For the text-containing cell, return its midpoint in (X, Y) coordinate format. 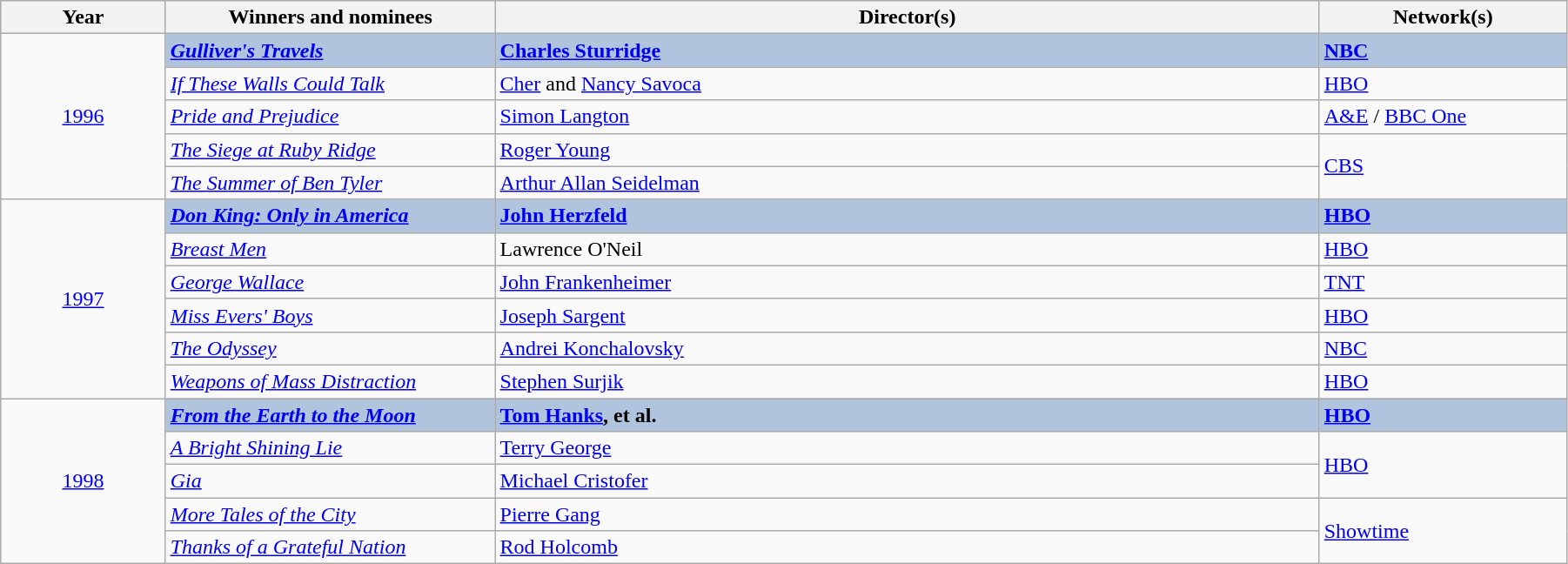
Weapons of Mass Distraction (331, 381)
More Tales of the City (331, 514)
Miss Evers' Boys (331, 315)
Network(s) (1443, 17)
If These Walls Could Talk (331, 84)
Charles Sturridge (907, 50)
Arthur Allan Seidelman (907, 183)
Stephen Surjik (907, 381)
Andrei Konchalovsky (907, 348)
Tom Hanks, et al. (907, 415)
John Frankenheimer (907, 282)
Joseph Sargent (907, 315)
1997 (84, 299)
Pierre Gang (907, 514)
Roger Young (907, 150)
Winners and nominees (331, 17)
Gia (331, 481)
The Siege at Ruby Ridge (331, 150)
CBS (1443, 166)
Rod Holcomb (907, 547)
George Wallace (331, 282)
The Summer of Ben Tyler (331, 183)
TNT (1443, 282)
Terry George (907, 448)
Year (84, 17)
Simon Langton (907, 117)
1996 (84, 117)
Cher and Nancy Savoca (907, 84)
Pride and Prejudice (331, 117)
Lawrence O'Neil (907, 249)
John Herzfeld (907, 216)
Showtime (1443, 531)
Michael Cristofer (907, 481)
Director(s) (907, 17)
Breast Men (331, 249)
Gulliver's Travels (331, 50)
A Bright Shining Lie (331, 448)
Thanks of a Grateful Nation (331, 547)
A&E / BBC One (1443, 117)
The Odyssey (331, 348)
From the Earth to the Moon (331, 415)
1998 (84, 481)
Don King: Only in America (331, 216)
